Return [X, Y] of the center of cell containing provided text 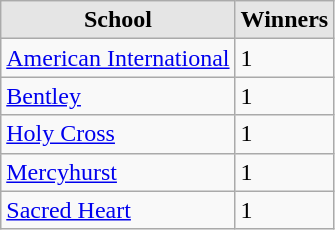
American International [118, 58]
Mercyhurst [118, 172]
Sacred Heart [118, 210]
Holy Cross [118, 134]
Bentley [118, 96]
School [118, 20]
Winners [284, 20]
